Return [X, Y] of the center of cell containing provided text 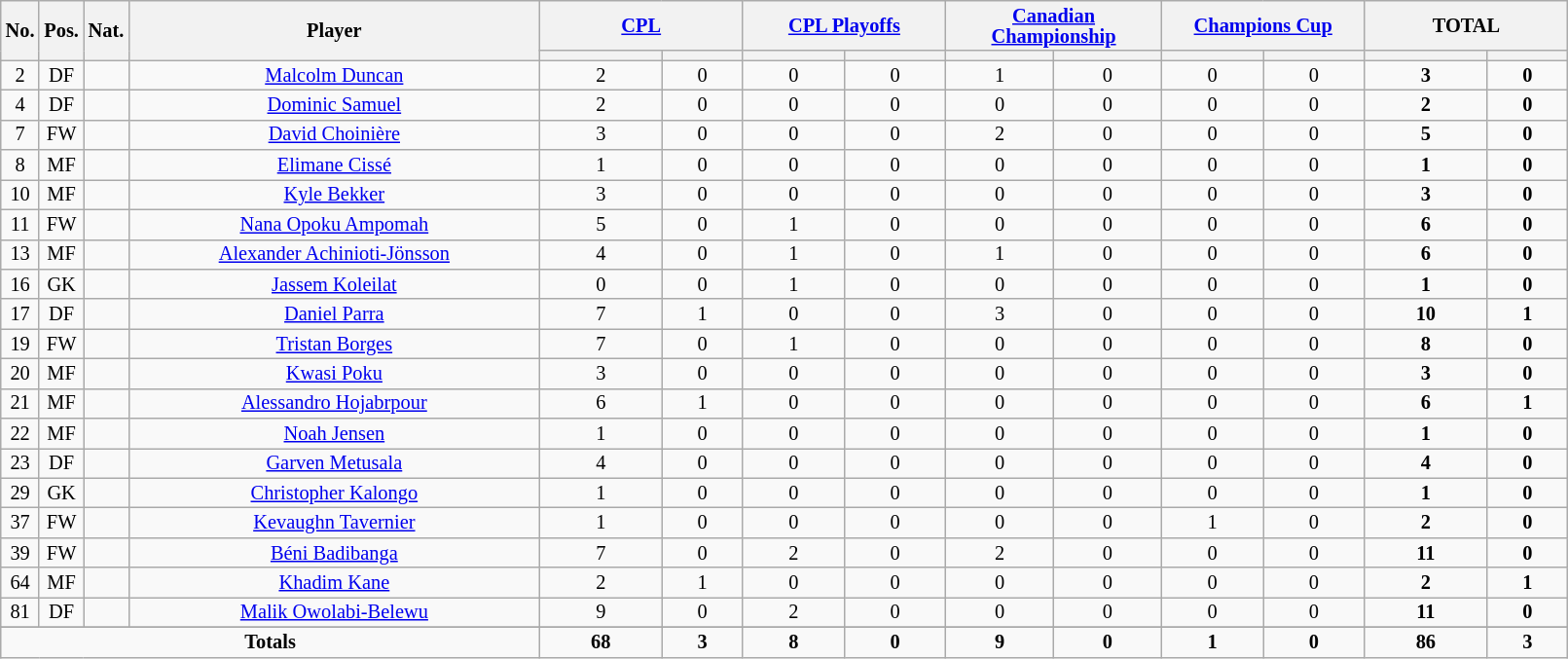
TOTAL [1466, 25]
Nana Opoku Ampomah [334, 224]
81 [20, 611]
23 [20, 463]
Christopher Kalongo [334, 493]
39 [20, 553]
Tristan Borges [334, 345]
Jassem Koleilat [334, 284]
Noah Jensen [334, 434]
37 [20, 524]
Kwasi Poku [334, 374]
Canadian Championship [1054, 25]
20 [20, 374]
19 [20, 345]
21 [20, 403]
68 [601, 642]
Totals [271, 642]
Nat. [106, 29]
Champions Cup [1263, 25]
CPL Playoffs [845, 25]
Kevaughn Tavernier [334, 524]
16 [20, 284]
No. [20, 29]
22 [20, 434]
Player [334, 29]
David Choinière [334, 134]
17 [20, 313]
Malik Owolabi-Belewu [334, 611]
Khadim Kane [334, 582]
Alexander Achinioti-Jönsson [334, 255]
64 [20, 582]
Béni Badibanga [334, 553]
Malcolm Duncan [334, 76]
Elimane Cissé [334, 165]
Pos. [60, 29]
13 [20, 255]
CPL [640, 25]
Garven Metusala [334, 463]
Daniel Parra [334, 313]
86 [1426, 642]
Dominic Samuel [334, 105]
Kyle Bekker [334, 195]
29 [20, 493]
Alessandro Hojabrpour [334, 403]
